From the cell containing the given text, extract its center point as [X, Y] coordinate. 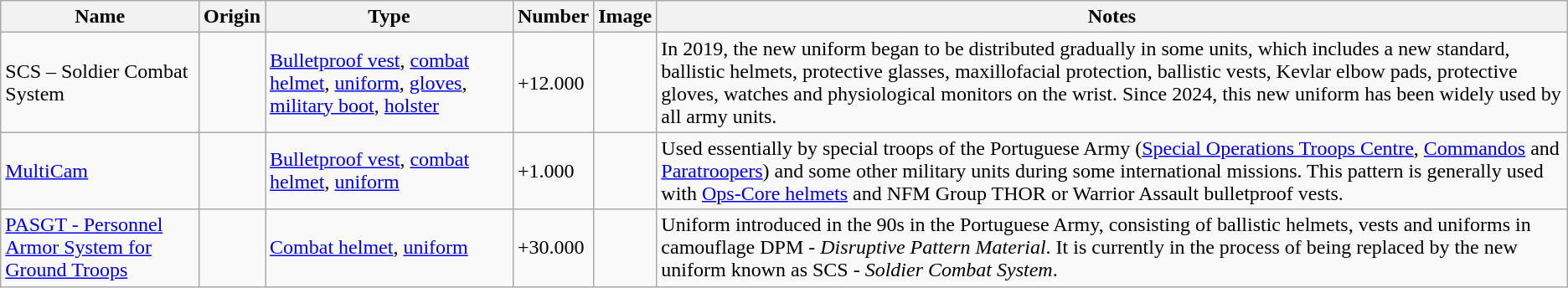
Name [101, 17]
Bulletproof vest, combat helmet, uniform, gloves, military boot, holster [389, 82]
Type [389, 17]
Notes [1112, 17]
SCS – Soldier Combat System [101, 82]
+30.000 [553, 248]
+12.000 [553, 82]
MultiCam [101, 171]
PASGT - Personnel Armor System for Ground Troops [101, 248]
+1.000 [553, 171]
Number [553, 17]
Image [625, 17]
Origin [231, 17]
Bulletproof vest, combat helmet, uniform [389, 171]
Combat helmet, uniform [389, 248]
